Pinpoint the cell where the given text exists, returning its [x, y] midpoint coordinate. 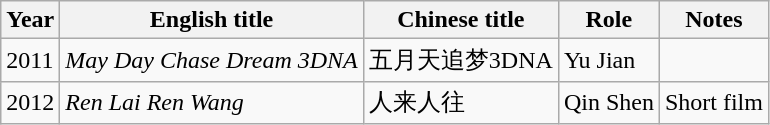
Chinese title [460, 20]
Ren Lai Ren Wang [212, 102]
人来人往 [460, 102]
2012 [30, 102]
五月天追梦3DNA [460, 60]
2011 [30, 60]
Role [608, 20]
Year [30, 20]
English title [212, 20]
May Day Chase Dream 3DNA [212, 60]
Notes [714, 20]
Qin Shen [608, 102]
Short film [714, 102]
Yu Jian [608, 60]
